Capture the cell that displays the provided text and extract its (X, Y) central coordinate. 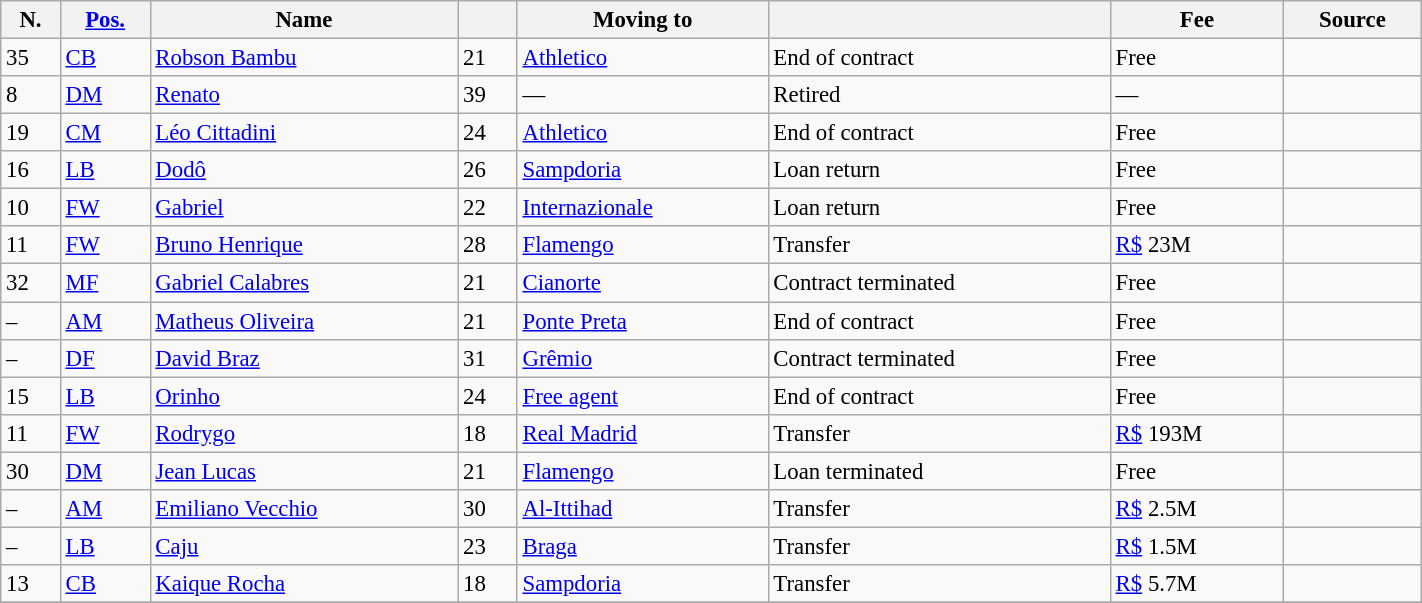
Bruno Henrique (304, 245)
R$ 1.5M (1196, 546)
Pos. (105, 20)
R$ 23M (1196, 245)
Free agent (642, 396)
DF (105, 358)
MF (105, 283)
Source (1353, 20)
Loan terminated (939, 471)
Gabriel Calabres (304, 283)
Rodrygo (304, 433)
Real Madrid (642, 433)
32 (30, 283)
22 (488, 208)
R$ 193M (1196, 433)
Dodô (304, 170)
Retired (939, 95)
Gabriel (304, 208)
R$ 2.5M (1196, 509)
19 (30, 133)
Caju (304, 546)
31 (488, 358)
Orinho (304, 396)
8 (30, 95)
28 (488, 245)
CM (105, 133)
Fee (1196, 20)
N. (30, 20)
Léo Cittadini (304, 133)
Emiliano Vecchio (304, 509)
Moving to (642, 20)
Internazionale (642, 208)
Jean Lucas (304, 471)
Robson Bambu (304, 58)
Name (304, 20)
David Braz (304, 358)
Ponte Preta (642, 321)
16 (30, 170)
Grêmio (642, 358)
15 (30, 396)
Matheus Oliveira (304, 321)
Al-Ittihad (642, 509)
Cianorte (642, 283)
23 (488, 546)
26 (488, 170)
Braga (642, 546)
Kaique Rocha (304, 584)
39 (488, 95)
Renato (304, 95)
13 (30, 584)
35 (30, 58)
R$ 5.7M (1196, 584)
10 (30, 208)
